Provide the (X, Y) coordinate of the cell's center where the given text is located.  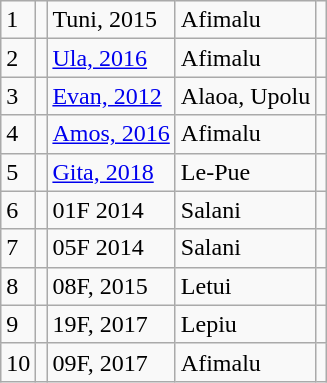
Letui (245, 286)
Amos, 2016 (111, 134)
1 (18, 20)
8 (18, 286)
Gita, 2018 (111, 172)
08F, 2015 (111, 286)
7 (18, 248)
10 (18, 362)
2 (18, 58)
01F 2014 (111, 210)
09F, 2017 (111, 362)
9 (18, 324)
4 (18, 134)
Alaoa, Upolu (245, 96)
3 (18, 96)
19F, 2017 (111, 324)
Lepiu (245, 324)
5 (18, 172)
Ula, 2016 (111, 58)
6 (18, 210)
Tuni, 2015 (111, 20)
Le-Pue (245, 172)
Evan, 2012 (111, 96)
05F 2014 (111, 248)
